Return the (X, Y) coordinate for the center point of the cell that contains the specified text.  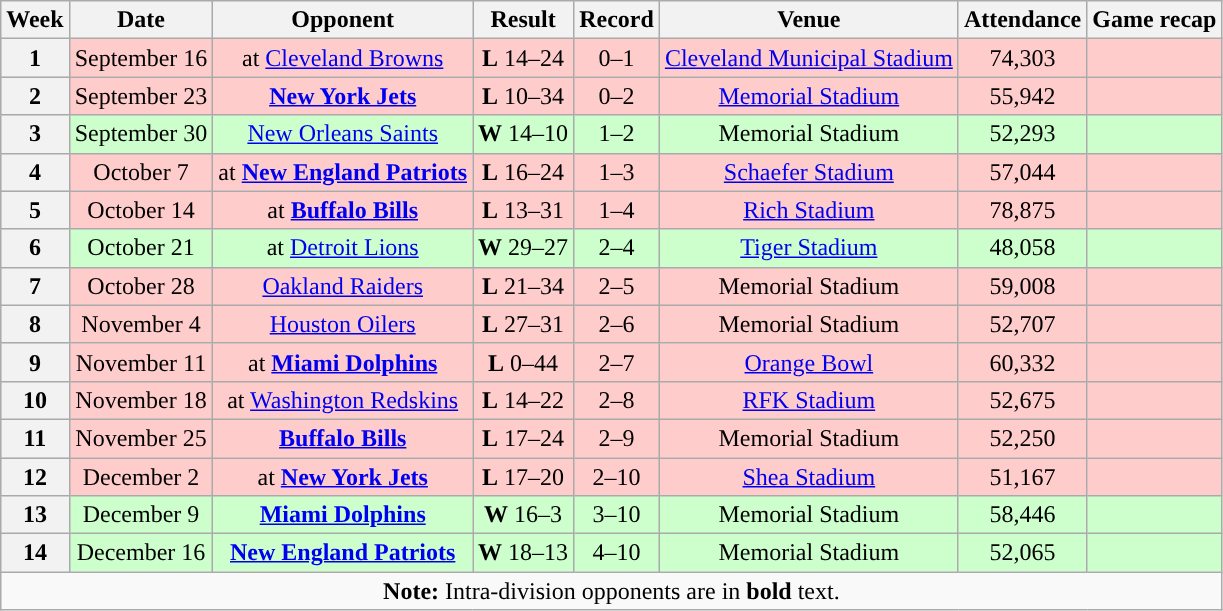
L 0–44 (524, 362)
51,167 (1022, 477)
Week (35, 20)
L 17–24 (524, 438)
Shea Stadium (808, 477)
Rich Stadium (808, 210)
September 30 (141, 134)
1–4 (617, 210)
6 (35, 248)
2–10 (617, 477)
Houston Oilers (343, 324)
1 (35, 58)
RFK Stadium (808, 400)
L 17–20 (524, 477)
13 (35, 515)
at New England Patriots (343, 172)
L 21–34 (524, 286)
78,875 (1022, 210)
L 16–24 (524, 172)
Note: Intra-division opponents are in bold text. (612, 591)
0–1 (617, 58)
W 14–10 (524, 134)
4 (35, 172)
L 14–22 (524, 400)
57,044 (1022, 172)
58,446 (1022, 515)
Date (141, 20)
2–5 (617, 286)
74,303 (1022, 58)
December 9 (141, 515)
60,332 (1022, 362)
Tiger Stadium (808, 248)
October 14 (141, 210)
2–6 (617, 324)
L 13–31 (524, 210)
52,707 (1022, 324)
2 (35, 96)
October 28 (141, 286)
December 2 (141, 477)
52,250 (1022, 438)
Orange Bowl (808, 362)
Venue (808, 20)
at Buffalo Bills (343, 210)
5 (35, 210)
Opponent (343, 20)
10 (35, 400)
Game recap (1154, 20)
48,058 (1022, 248)
Schaefer Stadium (808, 172)
at Cleveland Browns (343, 58)
12 (35, 477)
September 16 (141, 58)
Miami Dolphins (343, 515)
9 (35, 362)
7 (35, 286)
52,065 (1022, 553)
11 (35, 438)
October 7 (141, 172)
2–8 (617, 400)
52,675 (1022, 400)
Buffalo Bills (343, 438)
November 18 (141, 400)
October 21 (141, 248)
59,008 (1022, 286)
Attendance (1022, 20)
14 (35, 553)
Cleveland Municipal Stadium (808, 58)
November 25 (141, 438)
New Orleans Saints (343, 134)
at Miami Dolphins (343, 362)
at New York Jets (343, 477)
4–10 (617, 553)
2–7 (617, 362)
8 (35, 324)
Oakland Raiders (343, 286)
September 23 (141, 96)
November 11 (141, 362)
W 29–27 (524, 248)
0–2 (617, 96)
1–2 (617, 134)
at Detroit Lions (343, 248)
2–9 (617, 438)
New York Jets (343, 96)
W 16–3 (524, 515)
Record (617, 20)
3 (35, 134)
Result (524, 20)
52,293 (1022, 134)
L 14–24 (524, 58)
at Washington Redskins (343, 400)
3–10 (617, 515)
November 4 (141, 324)
L 27–31 (524, 324)
1–3 (617, 172)
2–4 (617, 248)
December 16 (141, 553)
W 18–13 (524, 553)
New England Patriots (343, 553)
55,942 (1022, 96)
L 10–34 (524, 96)
